Locate the cell with the specified text and output its [x, y] center coordinate. 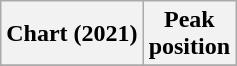
Peakposition [189, 34]
Chart (2021) [72, 34]
